Detect which cell encompasses the target text, then output its (X, Y) center coordinate. 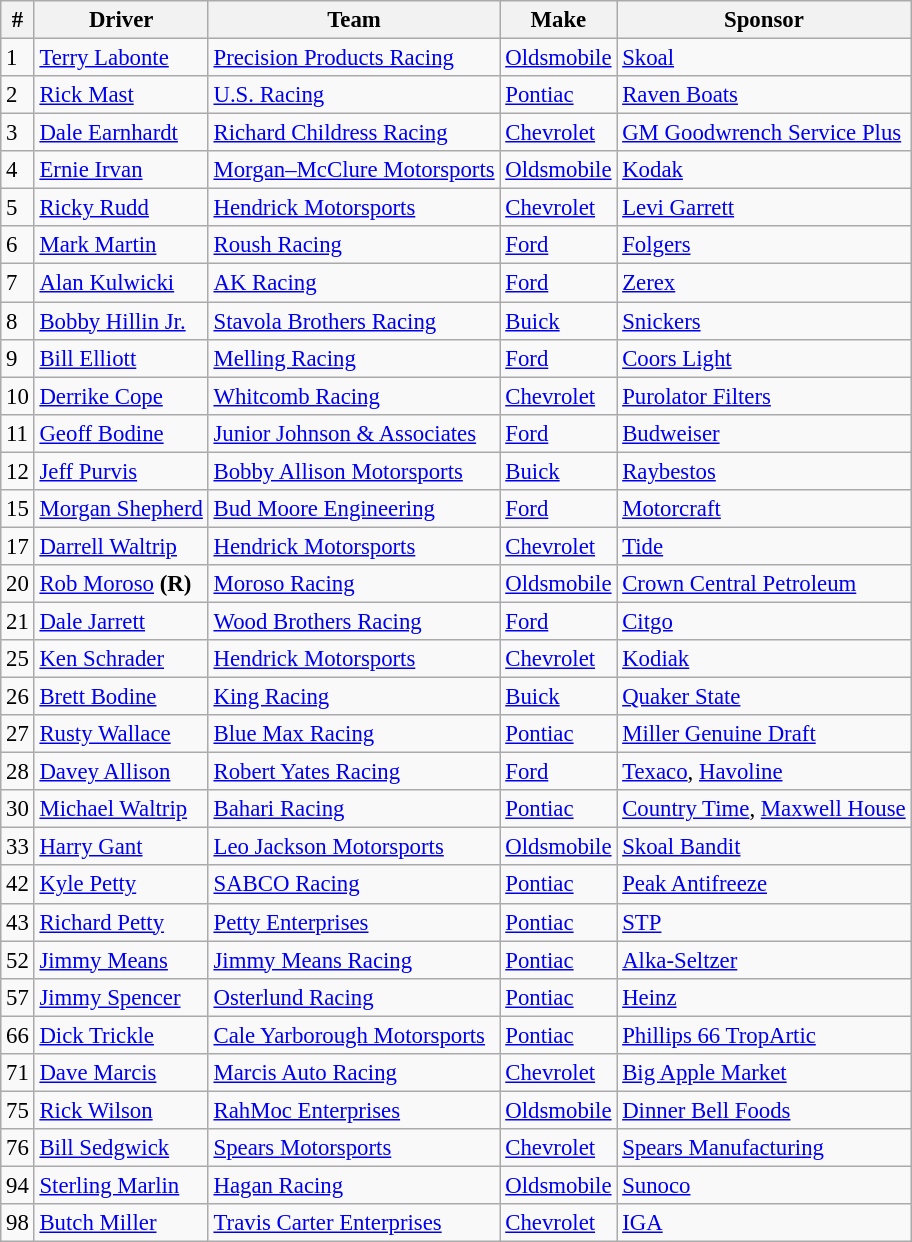
Bobby Hillin Jr. (121, 321)
71 (18, 1073)
Raybestos (764, 471)
Big Apple Market (764, 1073)
Wood Brothers Racing (354, 621)
2 (18, 95)
12 (18, 471)
Alan Kulwicki (121, 283)
20 (18, 584)
Marcis Auto Racing (354, 1073)
Dave Marcis (121, 1073)
43 (18, 922)
Jimmy Spencer (121, 997)
Mark Martin (121, 245)
3 (18, 133)
6 (18, 245)
42 (18, 885)
7 (18, 283)
Bud Moore Engineering (354, 509)
25 (18, 659)
Cale Yarborough Motorsports (354, 1035)
Derrike Cope (121, 396)
66 (18, 1035)
Alka-Seltzer (764, 960)
30 (18, 809)
Jeff Purvis (121, 471)
AK Racing (354, 283)
Rob Moroso (R) (121, 584)
Brett Bodine (121, 697)
Kodak (764, 170)
21 (18, 621)
Whitcomb Racing (354, 396)
Make (558, 20)
Dale Jarrett (121, 621)
94 (18, 1185)
Spears Motorsports (354, 1148)
9 (18, 358)
Kyle Petty (121, 885)
Ricky Rudd (121, 208)
Snickers (764, 321)
Quaker State (764, 697)
52 (18, 960)
8 (18, 321)
Motorcraft (764, 509)
King Racing (354, 697)
Richard Petty (121, 922)
Bahari Racing (354, 809)
5 (18, 208)
Peak Antifreeze (764, 885)
Moroso Racing (354, 584)
Sponsor (764, 20)
Tide (764, 546)
Terry Labonte (121, 58)
Purolator Filters (764, 396)
GM Goodwrench Service Plus (764, 133)
Skoal Bandit (764, 847)
Richard Childress Racing (354, 133)
Ken Schrader (121, 659)
27 (18, 734)
1 (18, 58)
Spears Manufacturing (764, 1148)
Jimmy Means (121, 960)
Hagan Racing (354, 1185)
Leo Jackson Motorsports (354, 847)
Phillips 66 TropArtic (764, 1035)
33 (18, 847)
Crown Central Petroleum (764, 584)
10 (18, 396)
Citgo (764, 621)
Team (354, 20)
15 (18, 509)
Rusty Wallace (121, 734)
Sterling Marlin (121, 1185)
Sunoco (764, 1185)
U.S. Racing (354, 95)
4 (18, 170)
Morgan Shepherd (121, 509)
Miller Genuine Draft (764, 734)
17 (18, 546)
Folgers (764, 245)
Davey Allison (121, 772)
Raven Boats (764, 95)
Dinner Bell Foods (764, 1110)
Zerex (764, 283)
Heinz (764, 997)
Harry Gant (121, 847)
Blue Max Racing (354, 734)
Dale Earnhardt (121, 133)
Bill Sedgwick (121, 1148)
Osterlund Racing (354, 997)
98 (18, 1223)
Junior Johnson & Associates (354, 433)
Levi Garrett (764, 208)
# (18, 20)
Robert Yates Racing (354, 772)
Darrell Waltrip (121, 546)
Dick Trickle (121, 1035)
Skoal (764, 58)
26 (18, 697)
11 (18, 433)
Coors Light (764, 358)
Bill Elliott (121, 358)
Butch Miller (121, 1223)
STP (764, 922)
IGA (764, 1223)
Petty Enterprises (354, 922)
28 (18, 772)
57 (18, 997)
Precision Products Racing (354, 58)
Kodiak (764, 659)
Melling Racing (354, 358)
Rick Mast (121, 95)
Budweiser (764, 433)
Ernie Irvan (121, 170)
76 (18, 1148)
Travis Carter Enterprises (354, 1223)
Texaco, Havoline (764, 772)
Michael Waltrip (121, 809)
SABCO Racing (354, 885)
Stavola Brothers Racing (354, 321)
75 (18, 1110)
Rick Wilson (121, 1110)
Bobby Allison Motorsports (354, 471)
Driver (121, 20)
Jimmy Means Racing (354, 960)
RahMoc Enterprises (354, 1110)
Roush Racing (354, 245)
Geoff Bodine (121, 433)
Country Time, Maxwell House (764, 809)
Morgan–McClure Motorsports (354, 170)
